Capture the cell that displays the provided text and extract its [X, Y] central coordinate. 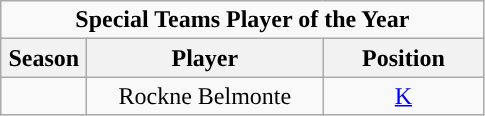
Season [44, 58]
Position [404, 58]
Special Teams Player of the Year [242, 20]
Player [205, 58]
K [404, 96]
Rockne Belmonte [205, 96]
